Return the (X, Y) coordinate for the center point of the cell that contains the specified text.  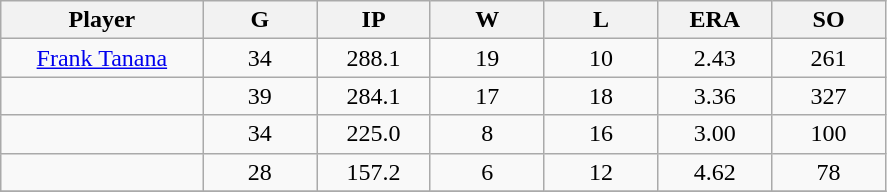
284.1 (374, 96)
78 (829, 172)
288.1 (374, 58)
39 (260, 96)
3.00 (715, 134)
3.36 (715, 96)
L (601, 20)
2.43 (715, 58)
261 (829, 58)
4.62 (715, 172)
6 (487, 172)
8 (487, 134)
18 (601, 96)
100 (829, 134)
SO (829, 20)
W (487, 20)
Player (102, 20)
28 (260, 172)
327 (829, 96)
ERA (715, 20)
17 (487, 96)
225.0 (374, 134)
19 (487, 58)
12 (601, 172)
157.2 (374, 172)
IP (374, 20)
10 (601, 58)
G (260, 20)
16 (601, 134)
Frank Tanana (102, 58)
